Find where the given text appears and provide that cell's center as (x, y) coordinate. 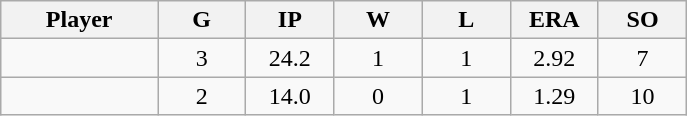
1.29 (554, 96)
L (466, 20)
3 (202, 58)
W (378, 20)
24.2 (290, 58)
ERA (554, 20)
14.0 (290, 96)
G (202, 20)
0 (378, 96)
SO (642, 20)
7 (642, 58)
IP (290, 20)
Player (80, 20)
2.92 (554, 58)
2 (202, 96)
10 (642, 96)
